Return (x, y) of the center of cell containing provided text 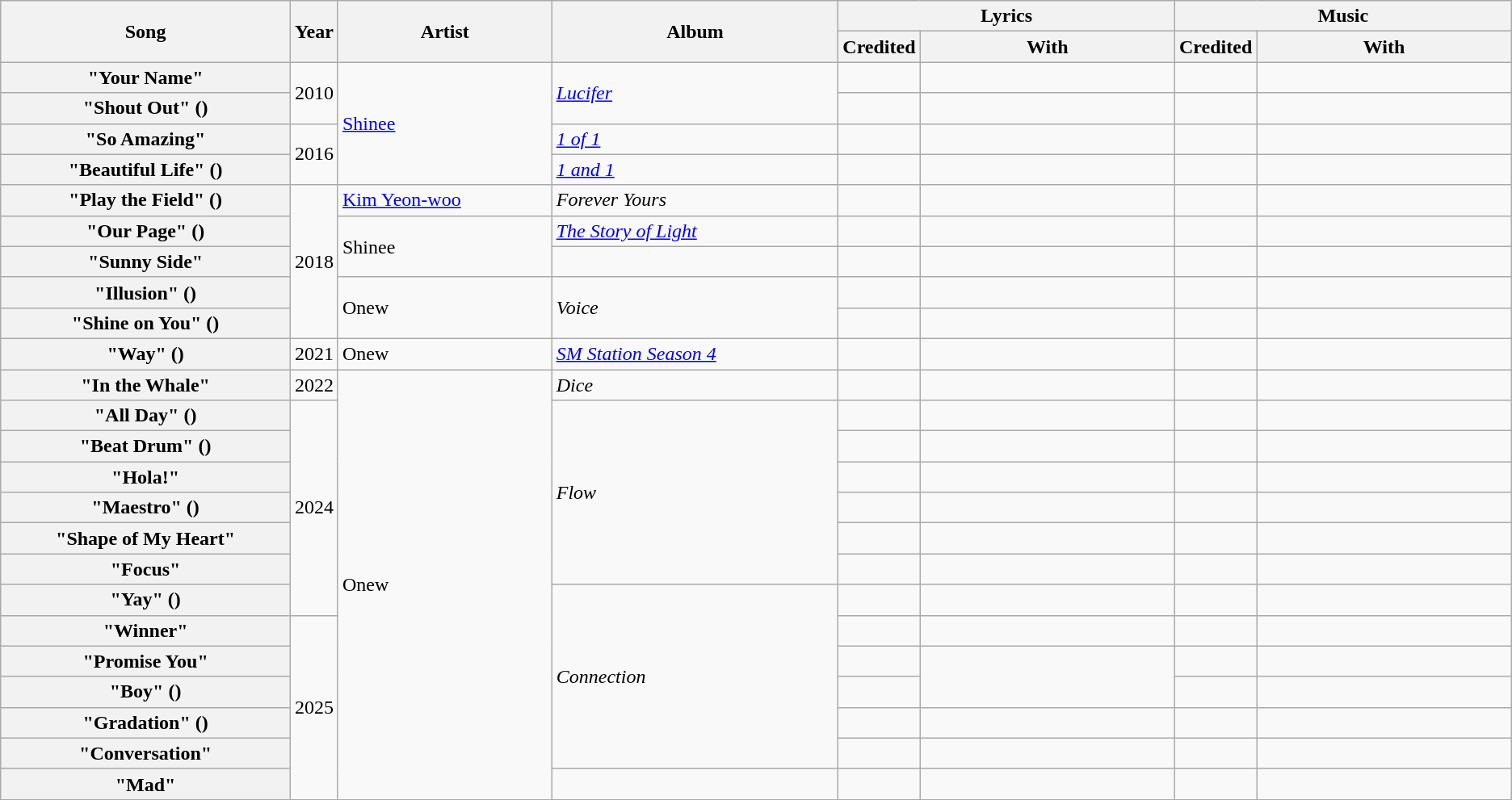
Music (1342, 16)
"Beat Drum" () (145, 446)
Year (313, 31)
The Story of Light (695, 231)
"Promise You" (145, 661)
"Shout Out" () (145, 108)
"Conversation" (145, 753)
Flow (695, 492)
"Way" () (145, 354)
"Focus" (145, 569)
Voice (695, 308)
"Boy" () (145, 692)
"In the Whale" (145, 385)
Song (145, 31)
"Hola!" (145, 477)
"Shine on You" () (145, 323)
"Illusion" () (145, 292)
"Beautiful Life" () (145, 170)
Lucifer (695, 93)
2016 (313, 154)
"Your Name" (145, 77)
Kim Yeon-woo (444, 200)
1 and 1 (695, 170)
"Maestro" () (145, 508)
1 of 1 (695, 139)
"So Amazing" (145, 139)
2010 (313, 93)
"Winner" (145, 630)
Connection (695, 676)
"Play the Field" () (145, 200)
"Our Page" () (145, 231)
Dice (695, 385)
Album (695, 31)
"Yay" () (145, 600)
Artist (444, 31)
2021 (313, 354)
2018 (313, 262)
2025 (313, 707)
Lyrics (1006, 16)
"Sunny Side" (145, 262)
"Gradation" () (145, 723)
"Shape of My Heart" (145, 538)
2024 (313, 508)
2022 (313, 385)
SM Station Season 4 (695, 354)
"Mad" (145, 784)
Forever Yours (695, 200)
"All Day" () (145, 416)
